Determine the (x, y) coordinate at the center of the cell enclosing the given text.  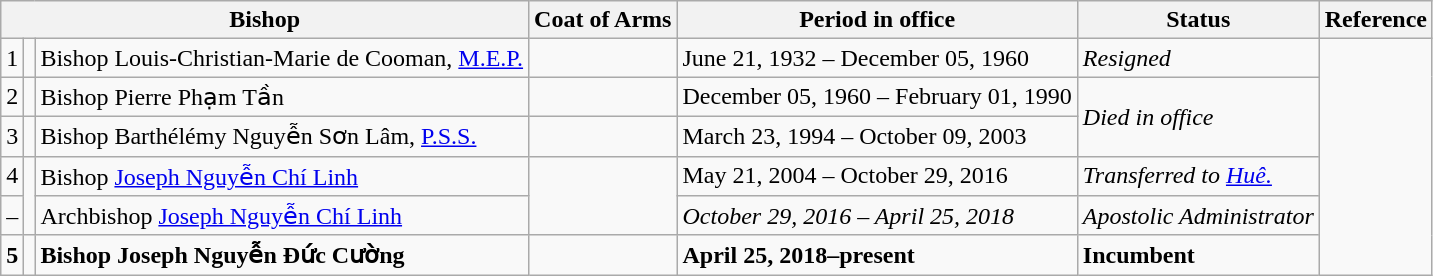
Bishop Louis-Christian-Marie de Cooman, M.E.P. (282, 58)
– (12, 216)
3 (12, 136)
March 23, 1994 – October 09, 2003 (877, 136)
May 21, 2004 – October 29, 2016 (877, 176)
Coat of Arms (603, 20)
April 25, 2018–present (877, 255)
Status (1198, 20)
Bishop (265, 20)
Reference (1376, 20)
Bishop Pierre Phạm Tần (282, 97)
Resigned (1198, 58)
1 (12, 58)
June 21, 1932 – December 05, 1960 (877, 58)
5 (12, 255)
Died in office (1198, 116)
Incumbent (1198, 255)
December 05, 1960 – February 01, 1990 (877, 97)
Period in office (877, 20)
Apostolic Administrator (1198, 216)
Transferred to Huê. (1198, 176)
Bishop Barthélémy Nguyễn Sơn Lâm, P.S.S. (282, 136)
October 29, 2016 – April 25, 2018 (877, 216)
4 (12, 176)
2 (12, 97)
Archbishop Joseph Nguyễn Chí Linh (282, 216)
Bishop Joseph Nguyễn Chí Linh (282, 176)
Bishop Joseph Nguyễn Đức Cường (282, 255)
